Determine the (X, Y) coordinate at the center of the cell enclosing the given text.  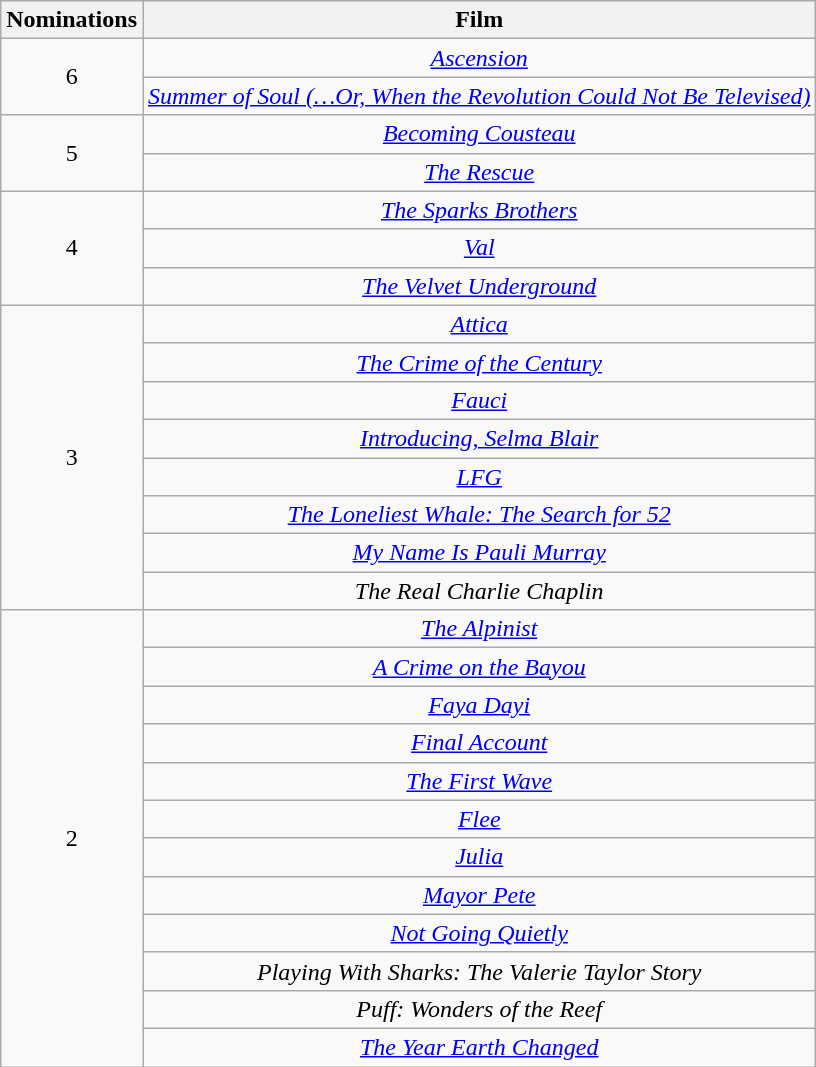
Flee (478, 819)
Nominations (72, 20)
The Alpinist (478, 629)
Ascension (478, 58)
LFG (478, 477)
The Rescue (478, 172)
The Crime of the Century (478, 362)
Final Account (478, 743)
2 (72, 838)
Puff: Wonders of the Reef (478, 1009)
5 (72, 153)
Becoming Cousteau (478, 134)
Mayor Pete (478, 895)
4 (72, 248)
The First Wave (478, 781)
Playing With Sharks: The Valerie Taylor Story (478, 971)
Fauci (478, 400)
Summer of Soul (…Or, When the Revolution Could Not Be Televised) (478, 96)
The Sparks Brothers (478, 210)
Faya Dayi (478, 705)
3 (72, 457)
Film (478, 20)
6 (72, 77)
The Year Earth Changed (478, 1047)
The Real Charlie Chaplin (478, 591)
Val (478, 248)
The Velvet Underground (478, 286)
My Name Is Pauli Murray (478, 553)
The Loneliest Whale: The Search for 52 (478, 515)
Julia (478, 857)
Introducing, Selma Blair (478, 438)
Attica (478, 324)
A Crime on the Bayou (478, 667)
Not Going Quietly (478, 933)
